Return (X, Y) of the center of cell containing provided text 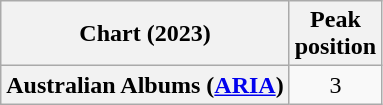
Peakposition (335, 34)
Chart (2023) (145, 34)
Australian Albums (ARIA) (145, 85)
3 (335, 85)
